Output the [x, y] coordinate of the center of the cell containing the given text.  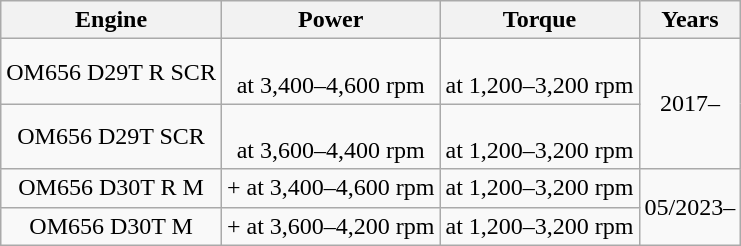
OM656 D29T R SCR [112, 72]
2017– [690, 104]
05/2023– [690, 207]
Torque [540, 20]
+ at 3,600–4,200 rpm [330, 226]
Years [690, 20]
OM656 D30T M [112, 226]
Power [330, 20]
Engine [112, 20]
+ at 3,400–4,600 rpm [330, 188]
OM656 D30T R M [112, 188]
at 3,400–4,600 rpm [330, 72]
at 3,600–4,400 rpm [330, 136]
OM656 D29T SCR [112, 136]
